Detect which cell encompasses the target text, then output its [x, y] center coordinate. 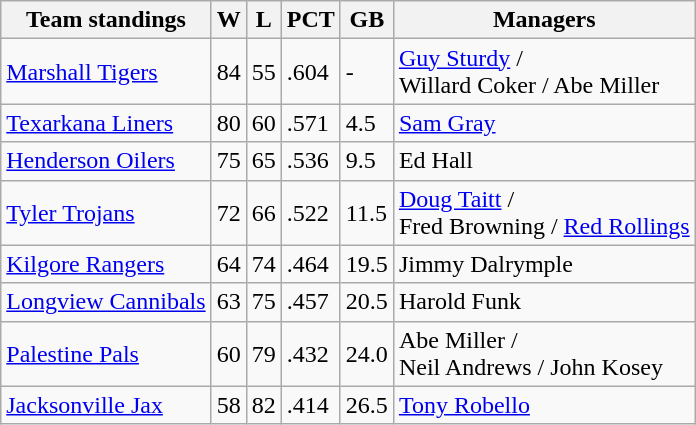
W [228, 20]
9.5 [366, 161]
Jimmy Dalrymple [544, 264]
- [366, 72]
20.5 [366, 302]
Marshall Tigers [106, 72]
74 [264, 264]
Kilgore Rangers [106, 264]
Managers [544, 20]
63 [228, 302]
19.5 [366, 264]
84 [228, 72]
Team standings [106, 20]
Guy Sturdy / Willard Coker / Abe Miller [544, 72]
.432 [310, 354]
.414 [310, 405]
Longview Cannibals [106, 302]
Abe Miller / Neil Andrews / John Kosey [544, 354]
Doug Taitt /Fred Browning / Red Rollings [544, 212]
.464 [310, 264]
Palestine Pals [106, 354]
79 [264, 354]
Harold Funk [544, 302]
.571 [310, 123]
Sam Gray [544, 123]
66 [264, 212]
64 [228, 264]
Henderson Oilers [106, 161]
24.0 [366, 354]
11.5 [366, 212]
L [264, 20]
26.5 [366, 405]
.522 [310, 212]
65 [264, 161]
Texarkana Liners [106, 123]
PCT [310, 20]
.604 [310, 72]
72 [228, 212]
GB [366, 20]
Tyler Trojans [106, 212]
Ed Hall [544, 161]
.536 [310, 161]
82 [264, 405]
58 [228, 405]
.457 [310, 302]
Tony Robello [544, 405]
4.5 [366, 123]
Jacksonville Jax [106, 405]
55 [264, 72]
80 [228, 123]
